For the text-containing cell, return its midpoint in (X, Y) coordinate format. 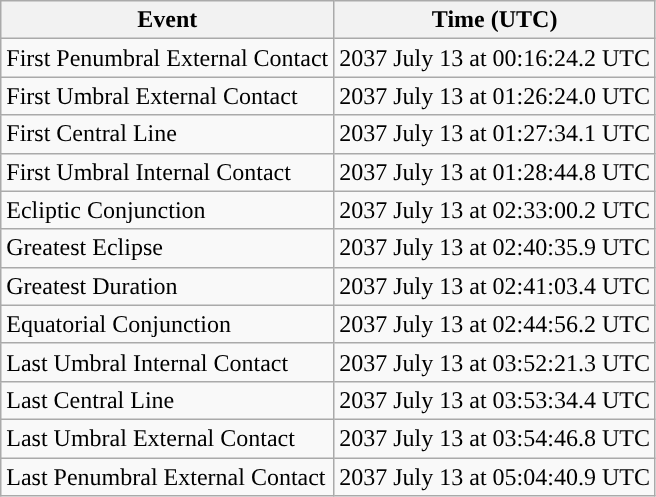
Greatest Duration (168, 286)
First Central Line (168, 134)
Last Central Line (168, 400)
Last Umbral Internal Contact (168, 362)
2037 July 13 at 03:54:46.8 UTC (495, 438)
First Umbral External Contact (168, 96)
2037 July 13 at 03:52:21.3 UTC (495, 362)
Time (UTC) (495, 20)
Event (168, 20)
2037 July 13 at 01:26:24.0 UTC (495, 96)
Ecliptic Conjunction (168, 210)
2037 July 13 at 01:28:44.8 UTC (495, 172)
2037 July 13 at 02:40:35.9 UTC (495, 248)
First Penumbral External Contact (168, 58)
2037 July 13 at 05:04:40.9 UTC (495, 477)
2037 July 13 at 00:16:24.2 UTC (495, 58)
2037 July 13 at 02:33:00.2 UTC (495, 210)
2037 July 13 at 03:53:34.4 UTC (495, 400)
Last Umbral External Contact (168, 438)
Greatest Eclipse (168, 248)
2037 July 13 at 01:27:34.1 UTC (495, 134)
First Umbral Internal Contact (168, 172)
2037 July 13 at 02:41:03.4 UTC (495, 286)
2037 July 13 at 02:44:56.2 UTC (495, 324)
Equatorial Conjunction (168, 324)
Last Penumbral External Contact (168, 477)
